Scan for the cell matching the given text and deliver its [x, y] coordinate at center. 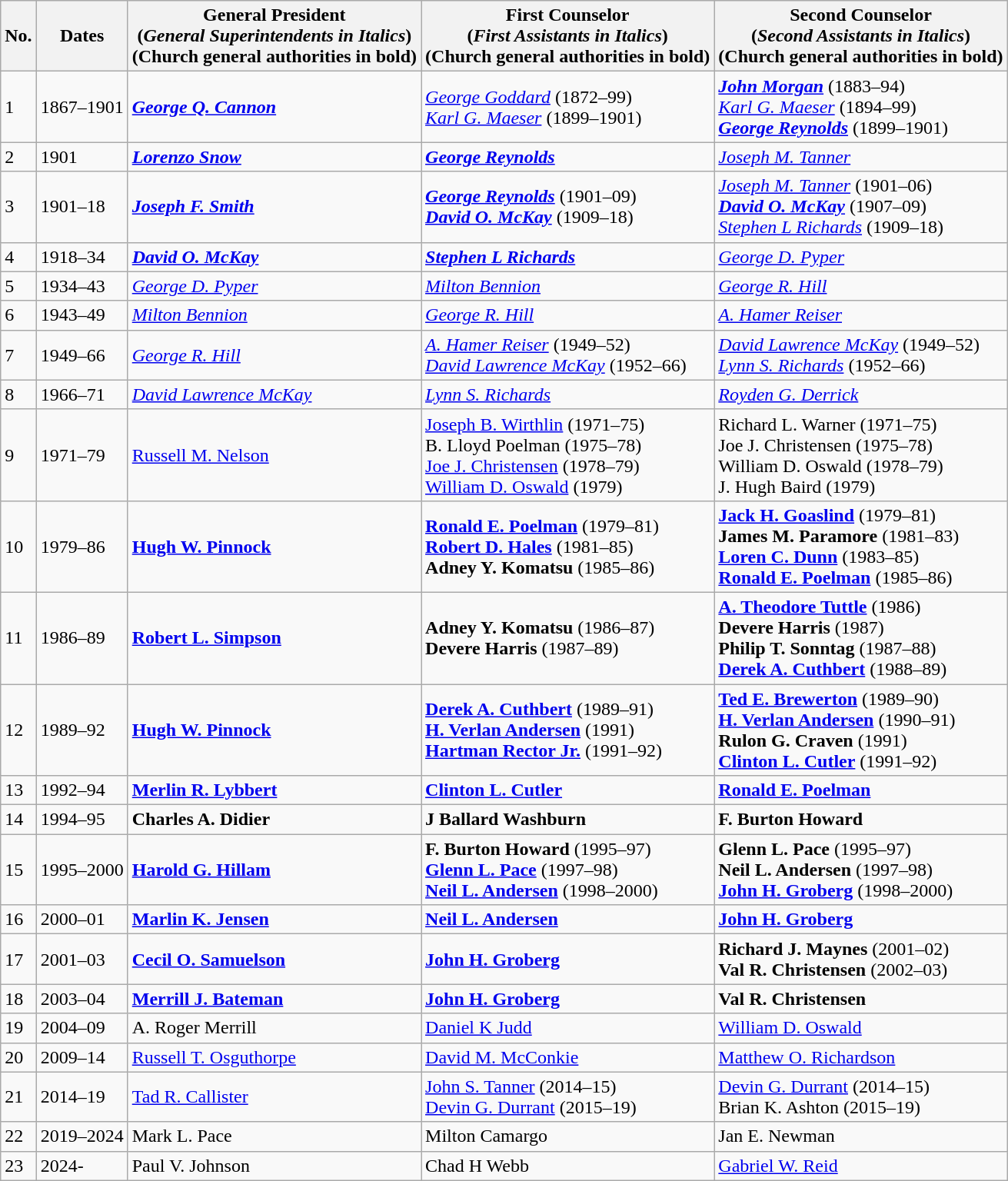
2004–09 [82, 1028]
William D. Oswald [861, 1028]
A. Roger Merrill [274, 1028]
Val R. Christensen [861, 999]
Merlin R. Lybbert [274, 790]
20 [18, 1057]
18 [18, 999]
Harold G. Hillam [274, 870]
F. Burton Howard (1995–97)Glenn L. Pace (1997–98)Neil L. Andersen (1998–2000) [567, 870]
8 [18, 394]
Cecil O. Samuelson [274, 960]
5 [18, 286]
Joseph M. Tanner (1901–06)David O. McKay (1907–09)Stephen L Richards (1909–18) [861, 207]
9 [18, 455]
1986–89 [82, 638]
Charles A. Didier [274, 820]
1918–34 [82, 257]
Merrill J. Bateman [274, 999]
Tad R. Callister [274, 1096]
2014–19 [82, 1096]
Jan E. Newman [861, 1136]
14 [18, 820]
A. Theodore Tuttle (1986)Devere Harris (1987)Philip T. Sonntag (1987–88)Derek A. Cuthbert (1988–89) [861, 638]
J Ballard Washburn [567, 820]
David O. McKay [274, 257]
10 [18, 546]
Paul V. Johnson [274, 1166]
23 [18, 1166]
1901–18 [82, 207]
George Goddard (1872–99)Karl G. Maeser (1899–1901) [567, 107]
George Reynolds [567, 157]
Adney Y. Komatsu (1986–87)Devere Harris (1987–89) [567, 638]
1 [18, 107]
Devin G. Durrant (2014–15)Brian K. Ashton (2015–19) [861, 1096]
Ronald E. Poelman [861, 790]
Richard L. Warner (1971–75)Joe J. Christensen (1975–78)William D. Oswald (1978–79)J. Hugh Baird (1979) [861, 455]
3 [18, 207]
George Reynolds (1901–09)David O. McKay (1909–18) [567, 207]
George Q. Cannon [274, 107]
No. [18, 36]
Neil L. Andersen [567, 920]
1994–95 [82, 820]
1992–94 [82, 790]
Russell T. Osguthorpe [274, 1057]
Second Counselor(Second Assistants in Italics)(Church general authorities in bold) [861, 36]
Milton Camargo [567, 1136]
15 [18, 870]
Matthew O. Richardson [861, 1057]
21 [18, 1096]
John Morgan (1883–94)Karl G. Maeser (1894–99)George Reynolds (1899–1901) [861, 107]
Stephen L Richards [567, 257]
22 [18, 1136]
Lynn S. Richards [567, 394]
17 [18, 960]
Ted E. Brewerton (1989–90)H. Verlan Andersen (1990–91)Rulon G. Craven (1991)Clinton L. Cutler (1991–92) [861, 730]
1867–1901 [82, 107]
Ronald E. Poelman (1979–81)Robert D. Hales (1981–85)Adney Y. Komatsu (1985–86) [567, 546]
1949–66 [82, 355]
Joseph F. Smith [274, 207]
Gabriel W. Reid [861, 1166]
John S. Tanner (2014–15)Devin G. Durrant (2015–19) [567, 1096]
General President(General Superintendents in Italics)(Church general authorities in bold) [274, 36]
1995–2000 [82, 870]
4 [18, 257]
Glenn L. Pace (1995–97)Neil L. Andersen (1997–98)John H. Groberg (1998–2000) [861, 870]
7 [18, 355]
Marlin K. Jensen [274, 920]
Daniel K Judd [567, 1028]
Lorenzo Snow [274, 157]
2019–2024 [82, 1136]
6 [18, 315]
19 [18, 1028]
2003–04 [82, 999]
Robert L. Simpson [274, 638]
Jack H. Goaslind (1979–81)James M. Paramore (1981–83)Loren C. Dunn (1983–85)Ronald E. Poelman (1985–86) [861, 546]
1943–49 [82, 315]
Joseph B. Wirthlin (1971–75)B. Lloyd Poelman (1975–78)Joe J. Christensen (1978–79)William D. Oswald (1979) [567, 455]
1966–71 [82, 394]
11 [18, 638]
Royden G. Derrick [861, 394]
2001–03 [82, 960]
David M. McConkie [567, 1057]
2024- [82, 1166]
First Counselor(First Assistants in Italics)(Church general authorities in bold) [567, 36]
Clinton L. Cutler [567, 790]
A. Hamer Reiser [861, 315]
1971–79 [82, 455]
F. Burton Howard [861, 820]
2000–01 [82, 920]
Mark L. Pace [274, 1136]
Richard J. Maynes (2001–02)Val R. Christensen (2002–03) [861, 960]
Joseph M. Tanner [861, 157]
2009–14 [82, 1057]
David Lawrence McKay (1949–52)Lynn S. Richards (1952–66) [861, 355]
1934–43 [82, 286]
Derek A. Cuthbert (1989–91)H. Verlan Andersen (1991)Hartman Rector Jr. (1991–92) [567, 730]
A. Hamer Reiser (1949–52)David Lawrence McKay (1952–66) [567, 355]
Chad H Webb [567, 1166]
13 [18, 790]
2 [18, 157]
1901 [82, 157]
12 [18, 730]
Dates [82, 36]
Russell M. Nelson [274, 455]
1979–86 [82, 546]
1989–92 [82, 730]
David Lawrence McKay [274, 394]
16 [18, 920]
